Return (x, y) of the center of cell containing provided text 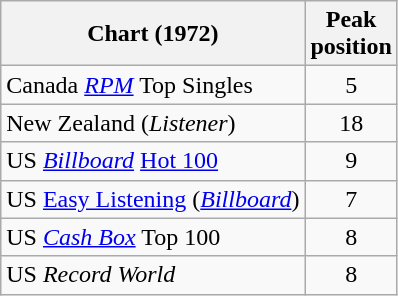
US Record World (153, 275)
Chart (1972) (153, 34)
Peakposition (351, 34)
9 (351, 161)
US Cash Box Top 100 (153, 237)
5 (351, 85)
7 (351, 199)
US Billboard Hot 100 (153, 161)
Canada RPM Top Singles (153, 85)
18 (351, 123)
New Zealand (Listener) (153, 123)
US Easy Listening (Billboard) (153, 199)
